From the cell containing the given text, extract its center point as [X, Y] coordinate. 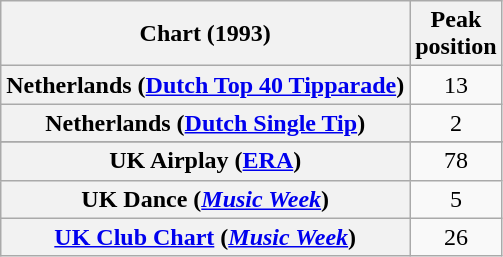
13 [456, 85]
78 [456, 161]
UK Club Chart (Music Week) [206, 237]
5 [456, 199]
Netherlands (Dutch Single Tip) [206, 123]
UK Dance (Music Week) [206, 199]
2 [456, 123]
Chart (1993) [206, 34]
26 [456, 237]
UK Airplay (ERA) [206, 161]
Netherlands (Dutch Top 40 Tipparade) [206, 85]
Peakposition [456, 34]
